Scan for the cell matching the given text and deliver its (X, Y) coordinate at center. 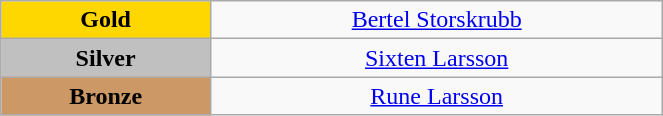
Sixten Larsson (436, 58)
Gold (106, 20)
Bronze (106, 96)
Bertel Storskrubb (436, 20)
Rune Larsson (436, 96)
Silver (106, 58)
